Locate the cell with the specified text and output its [X, Y] center coordinate. 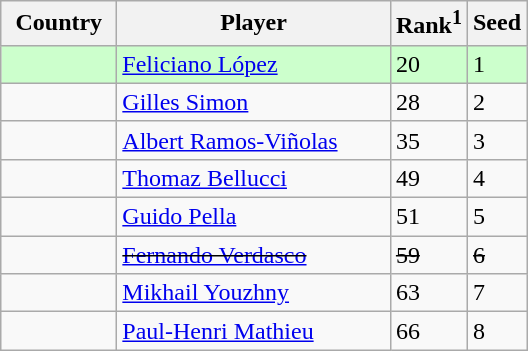
5 [496, 217]
20 [428, 64]
Thomaz Bellucci [254, 178]
Seed [496, 24]
Albert Ramos-Viñolas [254, 140]
35 [428, 140]
Country [59, 24]
7 [496, 293]
28 [428, 102]
3 [496, 140]
1 [496, 64]
Feliciano López [254, 64]
63 [428, 293]
Fernando Verdasco [254, 255]
Mikhail Youzhny [254, 293]
Rank1 [428, 24]
59 [428, 255]
Paul-Henri Mathieu [254, 331]
8 [496, 331]
66 [428, 331]
Gilles Simon [254, 102]
49 [428, 178]
4 [496, 178]
Player [254, 24]
2 [496, 102]
Guido Pella [254, 217]
51 [428, 217]
6 [496, 255]
